Search for the cell housing the specified text and yield its (x, y) center coordinate. 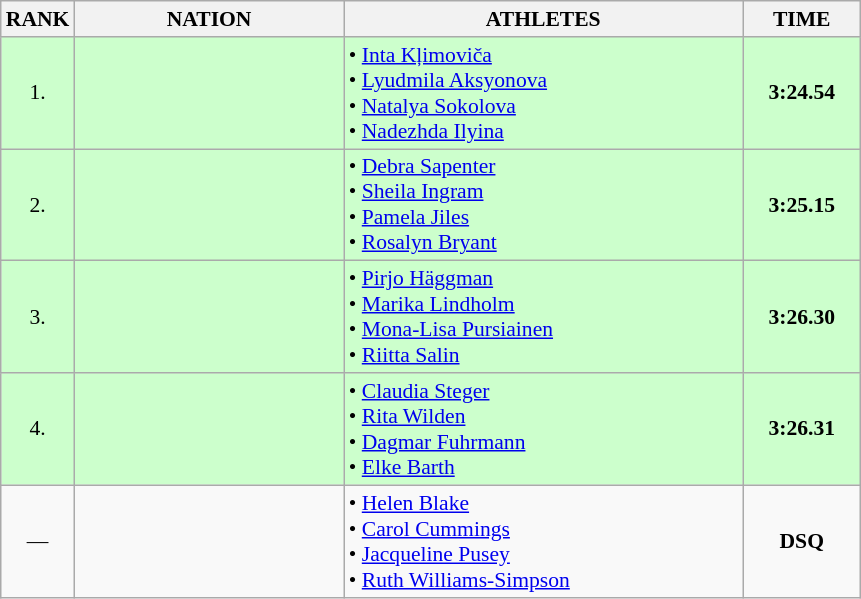
RANK (38, 19)
ATHLETES (544, 19)
3:24.54 (802, 93)
• Pirjo Häggman• Marika Lindholm• Mona-Lisa Pursiainen• Riitta Salin (544, 317)
TIME (802, 19)
2. (38, 205)
• Helen Blake• Carol Cummings• Jacqueline Pusey• Ruth Williams-Simpson (544, 541)
4. (38, 429)
• Inta Kļimoviča• Lyudmila Aksyonova• Natalya Sokolova• Nadezhda Ilyina (544, 93)
NATION (208, 19)
• Debra Sapenter• Sheila Ingram• Pamela Jiles• Rosalyn Bryant (544, 205)
DSQ (802, 541)
— (38, 541)
1. (38, 93)
• Claudia Steger• Rita Wilden• Dagmar Fuhrmann• Elke Barth (544, 429)
3:25.15 (802, 205)
3:26.31 (802, 429)
3:26.30 (802, 317)
3. (38, 317)
